Capture the cell that displays the provided text and extract its [x, y] central coordinate. 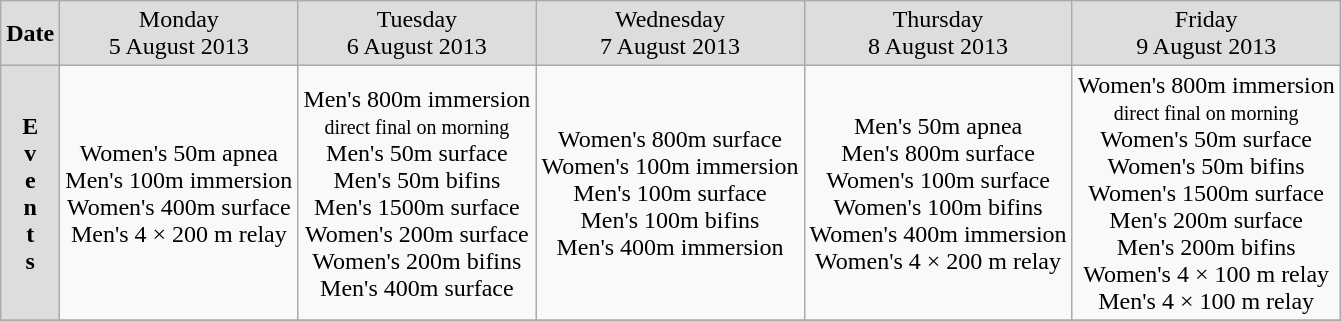
Tuesday 6 August 2013 [417, 34]
Date [30, 34]
Friday 9 August 2013 [1206, 34]
Men's 50m apnea Men's 800m surface Women's 100m surface Women's 100m bifins Women's 400m immersion Women's 4 × 200 m relay [938, 193]
Women's 800m surface Women's 100m immersion Men's 100m surface Men's 100m bifins Men's 400m immersion [670, 193]
Monday 5 August 2013 [179, 34]
Wednesday 7 August 2013 [670, 34]
Women's 50m apnea Men's 100m immersion Women's 400m surface Men's 4 × 200 m relay [179, 193]
E v e n t s [30, 193]
Thursday 8 August 2013 [938, 34]
